Find where the given text appears and provide that cell's center as (X, Y) coordinate. 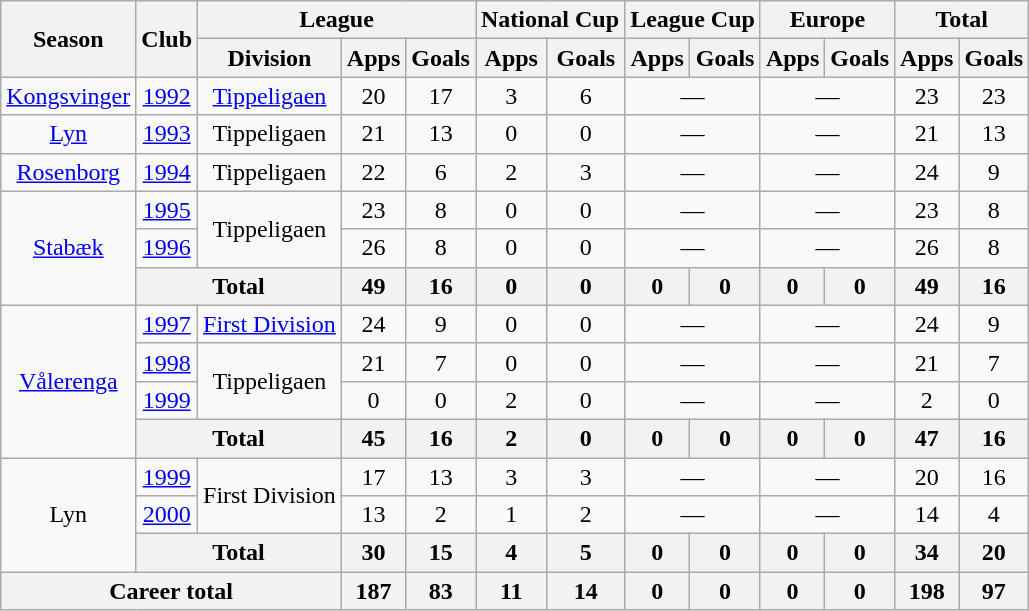
1992 (167, 96)
47 (927, 438)
187 (373, 591)
1998 (167, 362)
Stabæk (68, 248)
5 (586, 553)
1 (512, 515)
45 (373, 438)
League (337, 20)
1996 (167, 248)
League Cup (693, 20)
1993 (167, 134)
Vålerenga (68, 381)
1994 (167, 172)
Europe (827, 20)
Kongsvinger (68, 96)
Division (270, 58)
34 (927, 553)
11 (512, 591)
97 (994, 591)
Rosenborg (68, 172)
30 (373, 553)
198 (927, 591)
Career total (172, 591)
1995 (167, 210)
83 (441, 591)
2000 (167, 515)
15 (441, 553)
National Cup (550, 20)
22 (373, 172)
1997 (167, 324)
Season (68, 39)
Club (167, 39)
